Provide the [X, Y] coordinate of the cell's center where the given text is located.  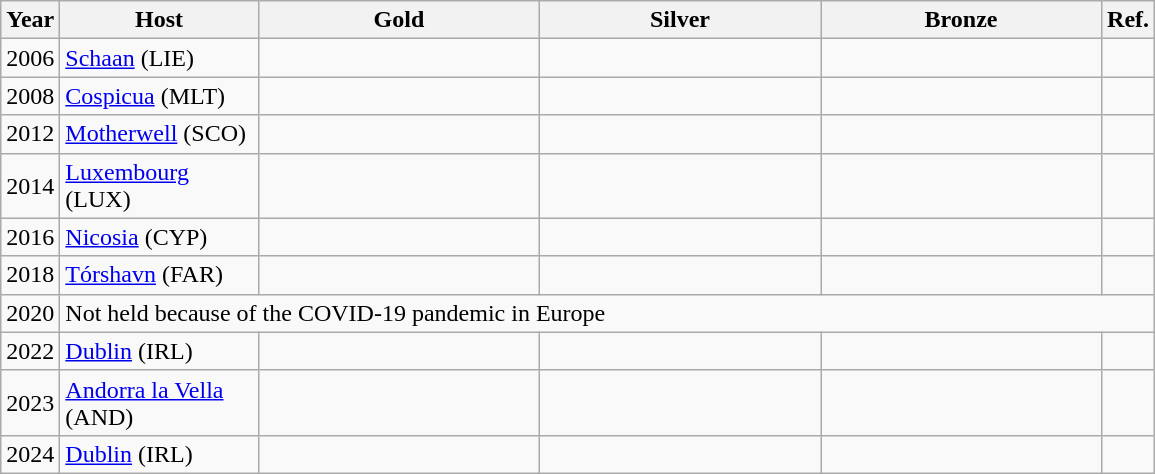
Andorra la Vella (AND) [160, 402]
Silver [680, 20]
2008 [30, 96]
Motherwell (SCO) [160, 134]
Not held because of the COVID-19 pandemic in Europe [608, 313]
2023 [30, 402]
Year [30, 20]
2014 [30, 186]
2024 [30, 454]
Bronze [960, 20]
Cospicua (MLT) [160, 96]
2012 [30, 134]
2018 [30, 275]
2006 [30, 58]
Host [160, 20]
Gold [398, 20]
2016 [30, 237]
Nicosia (CYP) [160, 237]
Luxembourg (LUX) [160, 186]
2022 [30, 351]
2020 [30, 313]
Ref. [1128, 20]
Schaan (LIE) [160, 58]
Tórshavn (FAR) [160, 275]
